Return (x, y) of the center of cell containing provided text 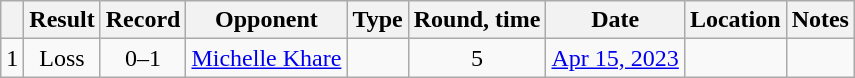
Location (735, 20)
Record (143, 20)
Michelle Khare (266, 58)
0–1 (143, 58)
Loss (62, 58)
Apr 15, 2023 (615, 58)
Notes (820, 20)
Opponent (266, 20)
1 (12, 58)
5 (477, 58)
Date (615, 20)
Type (378, 20)
Round, time (477, 20)
Result (62, 20)
